For the text-containing cell, return its midpoint in (x, y) coordinate format. 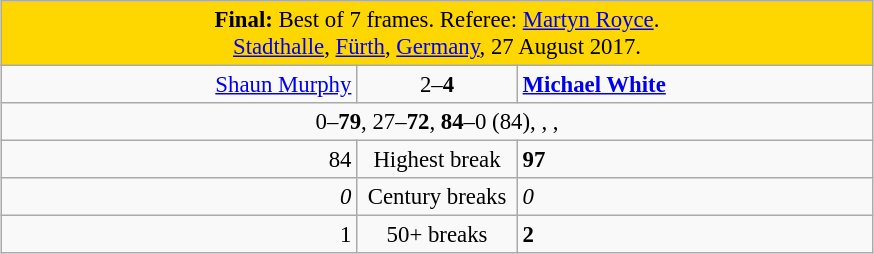
Michael White (695, 85)
2–4 (438, 85)
50+ breaks (438, 235)
Century breaks (438, 197)
0–79, 27–72, 84–0 (84), , , (437, 122)
1 (179, 235)
2 (695, 235)
Shaun Murphy (179, 85)
Final: Best of 7 frames. Referee: Martyn Royce.Stadthalle, Fürth, Germany, 27 August 2017. (437, 34)
84 (179, 160)
97 (695, 160)
Highest break (438, 160)
